Return the [X, Y] coordinate for the center point of the cell that contains the specified text.  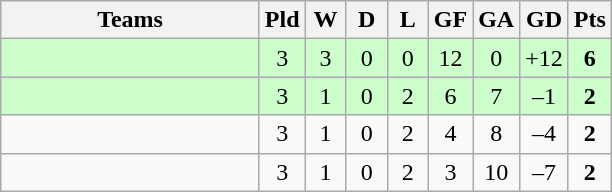
10 [496, 172]
GA [496, 20]
Pld [282, 20]
+12 [544, 58]
–7 [544, 172]
–1 [544, 96]
Pts [590, 20]
L [408, 20]
4 [450, 134]
GF [450, 20]
–4 [544, 134]
D [366, 20]
12 [450, 58]
8 [496, 134]
Teams [130, 20]
GD [544, 20]
W [326, 20]
7 [496, 96]
